Capture the cell that displays the provided text and extract its (X, Y) central coordinate. 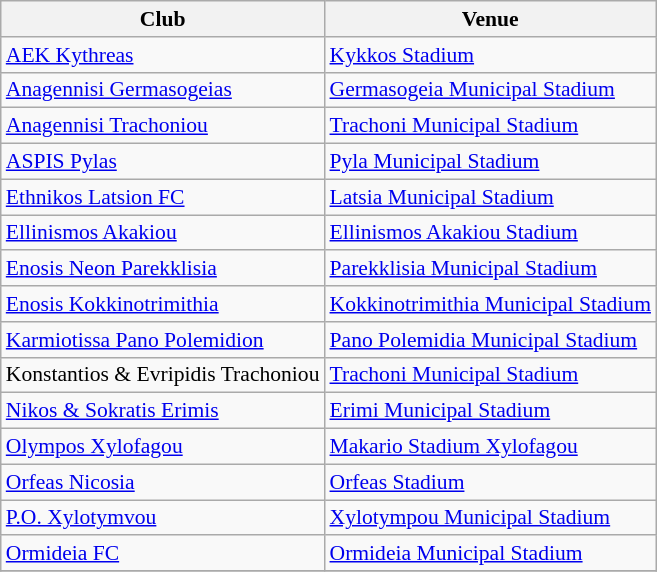
Makario Stadium Xylofagou (490, 447)
ASPIS Pylas (163, 162)
Olympos Xylofagou (163, 447)
AEK Kythreas (163, 55)
Venue (490, 19)
Nikos & Sokratis Erimis (163, 411)
Ormideia Municipal Stadium (490, 554)
Enosis Kokkinotrimithia (163, 304)
Konstantios & Evripidis Trachoniou (163, 375)
Enosis Neon Parekklisia (163, 269)
Orfeas Nicosia (163, 482)
Xylotympou Municipal Stadium (490, 518)
Anagennisi Germasogeias (163, 90)
Ormideia FC (163, 554)
Germasogeia Municipal Stadium (490, 90)
Anagennisi Trachoniou (163, 126)
Club (163, 19)
Ethnikos Latsion FC (163, 197)
Kykkos Stadium (490, 55)
Pyla Municipal Stadium (490, 162)
Latsia Municipal Stadium (490, 197)
Orfeas Stadium (490, 482)
Parekklisia Municipal Stadium (490, 269)
Kokkinotrimithia Municipal Stadium (490, 304)
P.O. Xylotymvou (163, 518)
Ellinismos Akakiou (163, 233)
Pano Polemidia Municipal Stadium (490, 340)
Karmiotissa Pano Polemidion (163, 340)
Ellinismos Akakiou Stadium (490, 233)
Erimi Municipal Stadium (490, 411)
